Identify which cell holds the provided text, then report its (x, y) central coordinate. 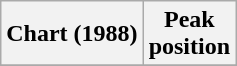
Chart (1988) (72, 34)
Peakposition (189, 34)
